Pinpoint the cell where the given text exists, returning its [X, Y] midpoint coordinate. 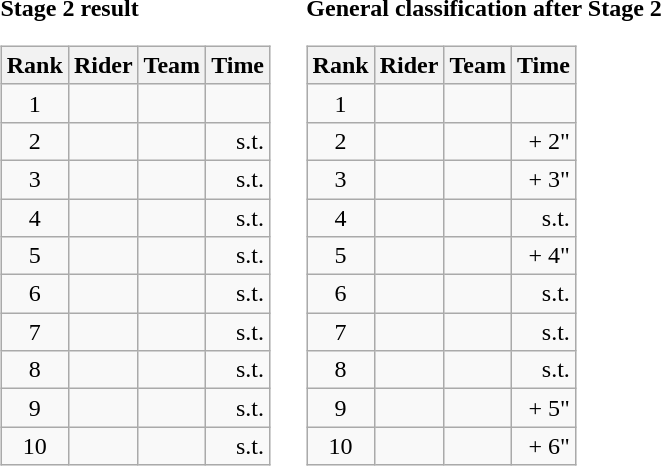
+ 6" [543, 446]
+ 3" [543, 179]
+ 2" [543, 141]
+ 5" [543, 408]
+ 4" [543, 256]
